Identify which cell holds the provided text, then report its [x, y] central coordinate. 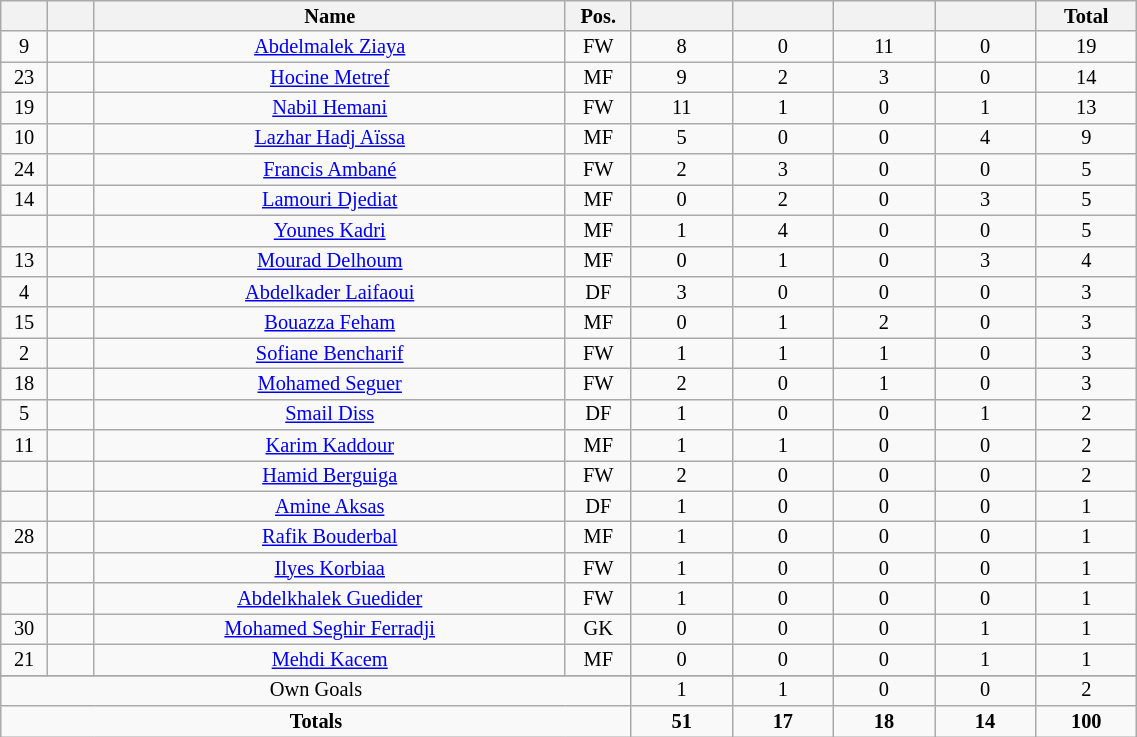
Totals [316, 720]
Mohamed Seghir Ferradji [330, 628]
Younes Kadri [330, 230]
24 [24, 170]
100 [1086, 720]
Abdelmalek Ziaya [330, 46]
Nabil Hemani [330, 108]
Rafik Bouderbal [330, 538]
Mehdi Kacem [330, 660]
Ilyes Korbiaa [330, 568]
Lamouri Djediat [330, 200]
GK [598, 628]
28 [24, 538]
Name [330, 16]
10 [24, 138]
Total [1086, 16]
Abdelkader Laifaoui [330, 292]
Hocine Metref [330, 78]
Mourad Delhoum [330, 262]
Hamid Berguiga [330, 476]
17 [782, 720]
Own Goals [316, 690]
Amine Aksas [330, 506]
Francis Ambané [330, 170]
Smail Diss [330, 414]
30 [24, 628]
21 [24, 660]
Pos. [598, 16]
51 [682, 720]
23 [24, 78]
Mohamed Seguer [330, 384]
8 [682, 46]
Bouazza Feham [330, 322]
Lazhar Hadj Aïssa [330, 138]
15 [24, 322]
Sofiane Bencharif [330, 354]
Abdelkhalek Guedider [330, 598]
Karim Kaddour [330, 446]
